Detect which cell encompasses the target text, then output its [X, Y] center coordinate. 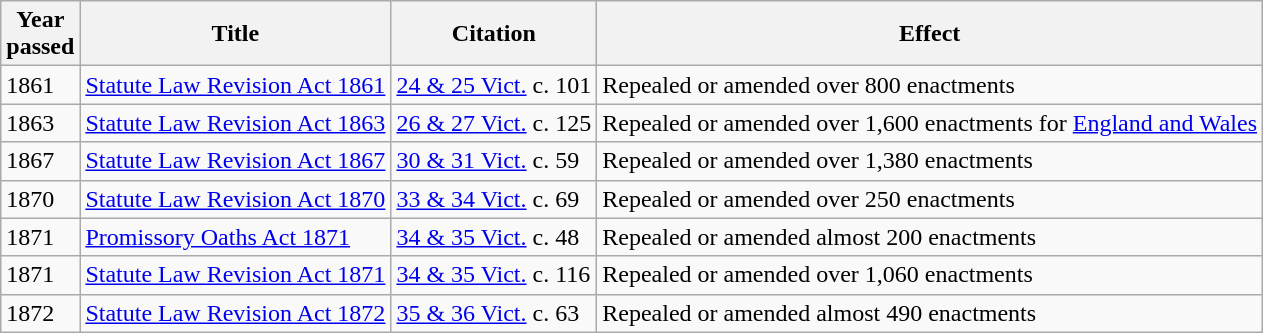
Statute Law Revision Act 1861 [236, 85]
Repealed or amended over 250 enactments [930, 199]
1870 [40, 199]
34 & 35 Vict. c. 48 [494, 237]
Statute Law Revision Act 1872 [236, 313]
Repealed or amended almost 490 enactments [930, 313]
Citation [494, 34]
26 & 27 Vict. c. 125 [494, 123]
Yearpassed [40, 34]
1872 [40, 313]
Statute Law Revision Act 1867 [236, 161]
Repealed or amended over 800 enactments [930, 85]
Effect [930, 34]
Repealed or amended over 1,060 enactments [930, 275]
33 & 34 Vict. c. 69 [494, 199]
Title [236, 34]
1867 [40, 161]
30 & 31 Vict. c. 59 [494, 161]
34 & 35 Vict. c. 116 [494, 275]
Statute Law Revision Act 1870 [236, 199]
1861 [40, 85]
Repealed or amended over 1,380 enactments [930, 161]
Promissory Oaths Act 1871 [236, 237]
1863 [40, 123]
Repealed or amended over 1,600 enactments for England and Wales [930, 123]
Repealed or amended almost 200 enactments [930, 237]
Statute Law Revision Act 1863 [236, 123]
Statute Law Revision Act 1871 [236, 275]
24 & 25 Vict. c. 101 [494, 85]
35 & 36 Vict. c. 63 [494, 313]
